From the cell containing the given text, extract its center point as (x, y) coordinate. 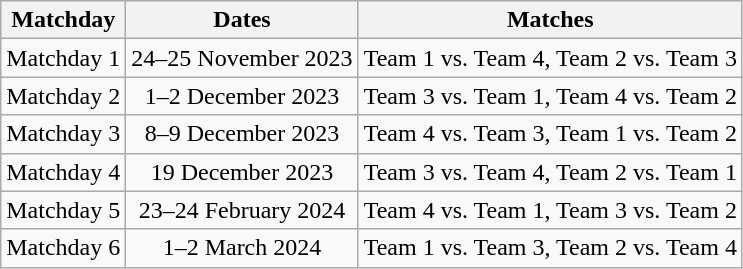
1–2 December 2023 (242, 96)
Matchday 3 (64, 134)
24–25 November 2023 (242, 58)
Dates (242, 20)
Matchday 1 (64, 58)
Matchday 2 (64, 96)
1–2 March 2024 (242, 248)
19 December 2023 (242, 172)
Matchday 5 (64, 210)
Team 4 vs. Team 1, Team 3 vs. Team 2 (550, 210)
Team 1 vs. Team 4, Team 2 vs. Team 3 (550, 58)
Matchday 4 (64, 172)
Matches (550, 20)
Team 3 vs. Team 1, Team 4 vs. Team 2 (550, 96)
8–9 December 2023 (242, 134)
Team 4 vs. Team 3, Team 1 vs. Team 2 (550, 134)
Matchday 6 (64, 248)
Team 1 vs. Team 3, Team 2 vs. Team 4 (550, 248)
23–24 February 2024 (242, 210)
Matchday (64, 20)
Team 3 vs. Team 4, Team 2 vs. Team 1 (550, 172)
